For the text-containing cell, return its midpoint in [X, Y] coordinate format. 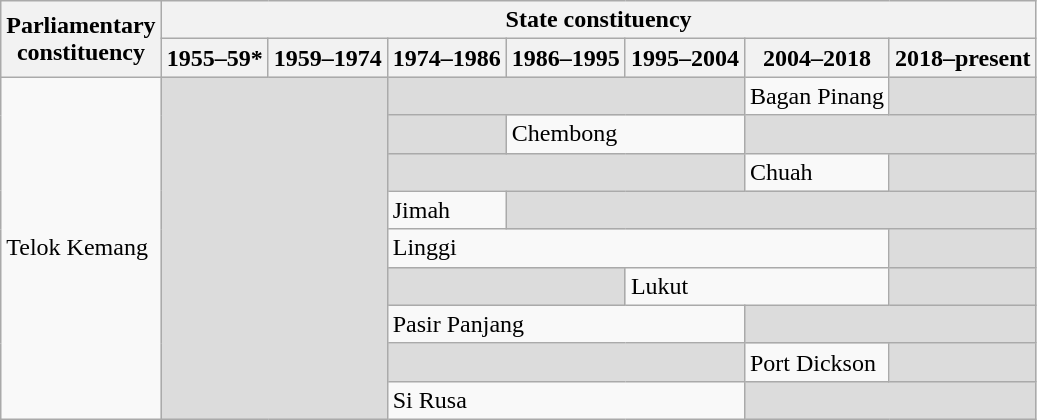
Port Dickson [816, 362]
Chuah [816, 172]
2018–present [962, 58]
Bagan Pinang [816, 96]
Pasir Panjang [566, 324]
1959–1974 [328, 58]
1986–1995 [566, 58]
1974–1986 [446, 58]
Linggi [638, 248]
Chembong [625, 134]
Telok Kemang [81, 248]
Lukut [757, 286]
Si Rusa [566, 400]
Jimah [446, 210]
1955–59* [214, 58]
1995–2004 [684, 58]
Parliamentaryconstituency [81, 39]
State constituency [598, 20]
2004–2018 [816, 58]
